Output the [x, y] coordinate of the center of the cell containing the given text.  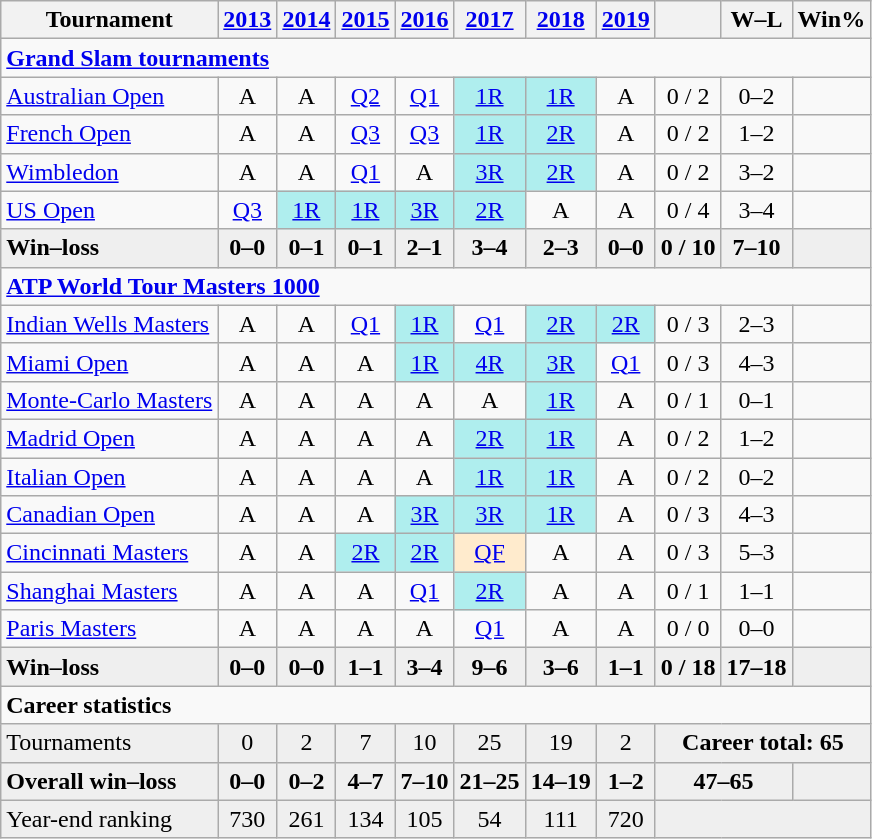
17–18 [756, 667]
Year-end ranking [110, 819]
0 / 4 [688, 210]
Overall win–loss [110, 781]
47–65 [724, 781]
Italian Open [110, 477]
Paris Masters [110, 629]
54 [490, 819]
Cincinnati Masters [110, 553]
Career total: 65 [762, 743]
2018 [560, 20]
2017 [490, 20]
Wimbledon [110, 172]
10 [424, 743]
2019 [626, 20]
US Open [110, 210]
21–25 [490, 781]
Grand Slam tournaments [436, 58]
2014 [306, 20]
0 / 10 [688, 248]
5–3 [756, 553]
2–1 [424, 248]
Madrid Open [110, 438]
14–19 [560, 781]
Australian Open [110, 96]
Canadian Open [110, 515]
7 [366, 743]
4R [490, 362]
Win% [832, 20]
French Open [110, 134]
3–6 [560, 667]
Miami Open [110, 362]
105 [424, 819]
QF [490, 553]
Tournaments [110, 743]
0 / 0 [688, 629]
25 [490, 743]
4–7 [366, 781]
Monte-Carlo Masters [110, 400]
261 [306, 819]
Career statistics [436, 705]
W–L [756, 20]
2015 [366, 20]
134 [366, 819]
Q2 [366, 96]
2016 [424, 20]
Indian Wells Masters [110, 324]
730 [248, 819]
Shanghai Masters [110, 591]
ATP World Tour Masters 1000 [436, 286]
0 / 18 [688, 667]
0 [248, 743]
3–2 [756, 172]
2013 [248, 20]
9–6 [490, 667]
19 [560, 743]
111 [560, 819]
Tournament [110, 20]
720 [626, 819]
